Locate the cell with the specified text and output its [x, y] center coordinate. 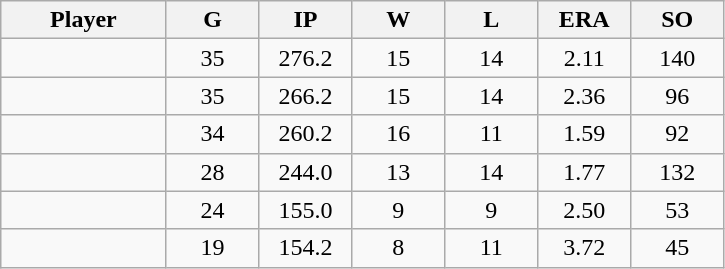
16 [398, 134]
2.36 [584, 96]
G [212, 20]
140 [678, 58]
92 [678, 134]
28 [212, 172]
L [492, 20]
2.50 [584, 210]
IP [306, 20]
53 [678, 210]
45 [678, 248]
ERA [584, 20]
Player [84, 20]
3.72 [584, 248]
34 [212, 134]
13 [398, 172]
155.0 [306, 210]
276.2 [306, 58]
19 [212, 248]
244.0 [306, 172]
1.77 [584, 172]
1.59 [584, 134]
W [398, 20]
96 [678, 96]
266.2 [306, 96]
SO [678, 20]
154.2 [306, 248]
132 [678, 172]
2.11 [584, 58]
8 [398, 248]
24 [212, 210]
260.2 [306, 134]
